Extract the [X, Y] coordinate from the center of the cell holding the provided text.  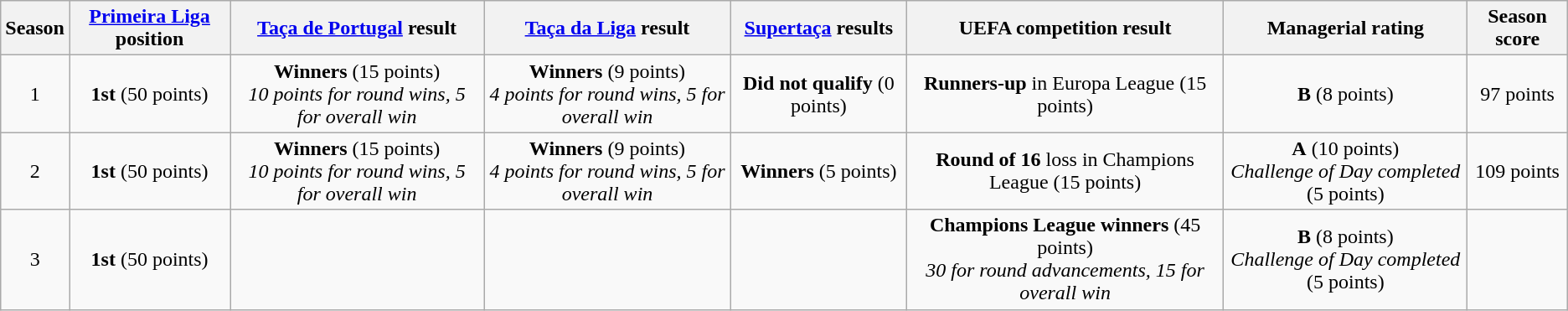
B (8 points)Challenge of Day completed (5 points) [1345, 260]
Season score [1518, 29]
UEFA competition result [1065, 29]
1 [35, 94]
109 points [1518, 171]
97 points [1518, 94]
A (10 points)Challenge of Day completed (5 points) [1345, 171]
Taça da Liga result [608, 29]
Champions League winners (45 points)30 for round advancements, 15 for overall win [1065, 260]
Primeira Liga position [149, 29]
3 [35, 260]
Winners (5 points) [818, 171]
2 [35, 171]
Round of 16 loss in Champions League (15 points) [1065, 171]
B (8 points) [1345, 94]
Runners-up in Europa League (15 points) [1065, 94]
Season [35, 29]
Did not qualify (0 points) [818, 94]
Supertaça results [818, 29]
Managerial rating [1345, 29]
Taça de Portugal result [357, 29]
